Output the (X, Y) coordinate of the center of the cell containing the given text.  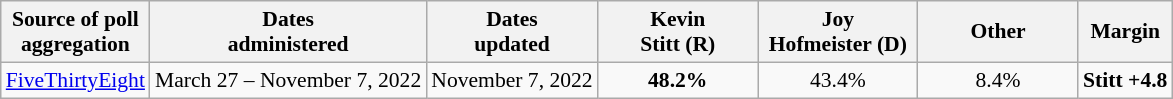
March 27 – November 7, 2022 (288, 80)
Datesupdated (512, 32)
Source of pollaggregation (76, 32)
FiveThirtyEight (76, 80)
Margin (1125, 32)
48.2% (678, 80)
November 7, 2022 (512, 80)
8.4% (998, 80)
Other (998, 32)
JoyHofmeister (D) (838, 32)
KevinStitt (R) (678, 32)
43.4% (838, 80)
Stitt +4.8 (1125, 80)
Datesadministered (288, 32)
